Scan for the cell matching the given text and deliver its [x, y] coordinate at center. 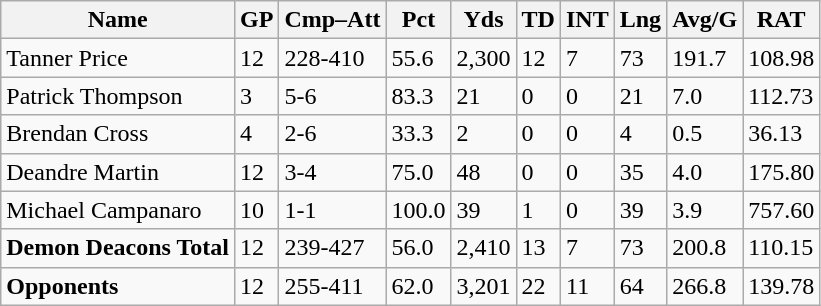
62.0 [418, 286]
3.9 [705, 210]
0.5 [705, 134]
239-427 [332, 248]
83.3 [418, 96]
139.78 [782, 286]
108.98 [782, 58]
36.13 [782, 134]
3-4 [332, 172]
266.8 [705, 286]
2,300 [484, 58]
INT [587, 20]
33.3 [418, 134]
Yds [484, 20]
200.8 [705, 248]
TD [538, 20]
228-410 [332, 58]
10 [256, 210]
175.80 [782, 172]
RAT [782, 20]
110.15 [782, 248]
22 [538, 286]
Michael Campanaro [118, 210]
Opponents [118, 286]
191.7 [705, 58]
Deandre Martin [118, 172]
Pct [418, 20]
35 [640, 172]
55.6 [418, 58]
757.60 [782, 210]
7.0 [705, 96]
Brendan Cross [118, 134]
Demon Deacons Total [118, 248]
Patrick Thompson [118, 96]
GP [256, 20]
Lng [640, 20]
1-1 [332, 210]
2-6 [332, 134]
64 [640, 286]
13 [538, 248]
112.73 [782, 96]
5-6 [332, 96]
Name [118, 20]
11 [587, 286]
Tanner Price [118, 58]
48 [484, 172]
4.0 [705, 172]
255-411 [332, 286]
2,410 [484, 248]
75.0 [418, 172]
3 [256, 96]
Avg/G [705, 20]
Cmp–Att [332, 20]
2 [484, 134]
56.0 [418, 248]
3,201 [484, 286]
1 [538, 210]
100.0 [418, 210]
